Detect which cell encompasses the target text, then output its (x, y) center coordinate. 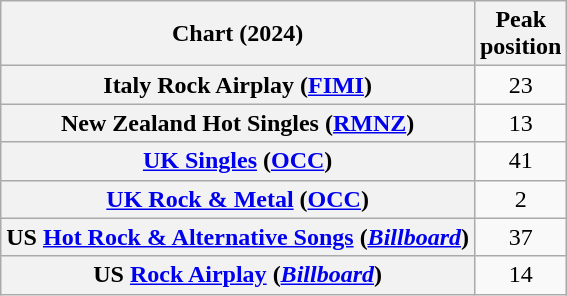
23 (520, 85)
US Rock Airplay (Billboard) (238, 275)
14 (520, 275)
Italy Rock Airplay (FIMI) (238, 85)
Peakposition (520, 34)
New Zealand Hot Singles (RMNZ) (238, 123)
US Hot Rock & Alternative Songs (Billboard) (238, 237)
37 (520, 237)
41 (520, 161)
Chart (2024) (238, 34)
UK Rock & Metal (OCC) (238, 199)
13 (520, 123)
2 (520, 199)
UK Singles (OCC) (238, 161)
